Output the (X, Y) coordinate of the center of the cell containing the given text.  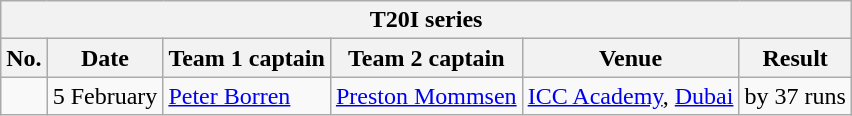
No. (24, 58)
Preston Mommsen (426, 96)
Team 2 captain (426, 58)
Date (105, 58)
Result (795, 58)
Venue (630, 58)
ICC Academy, Dubai (630, 96)
T20I series (426, 20)
Team 1 captain (247, 58)
5 February (105, 96)
Peter Borren (247, 96)
by 37 runs (795, 96)
